Return the (X, Y) coordinate for the center point of the cell that contains the specified text.  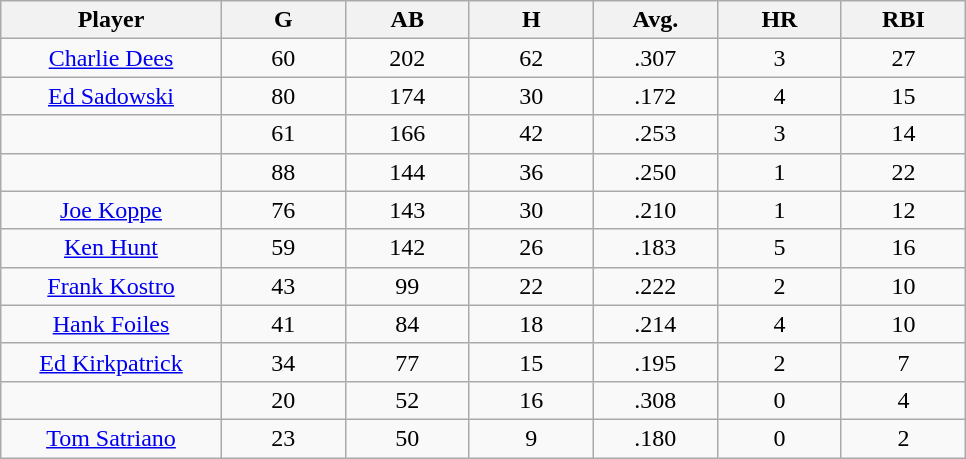
.172 (655, 96)
.308 (655, 400)
Frank Kostro (111, 286)
27 (903, 58)
59 (283, 248)
23 (283, 438)
.210 (655, 210)
Ed Sadowski (111, 96)
144 (407, 172)
Ed Kirkpatrick (111, 362)
AB (407, 20)
Player (111, 20)
43 (283, 286)
77 (407, 362)
Hank Foiles (111, 324)
34 (283, 362)
.183 (655, 248)
.307 (655, 58)
142 (407, 248)
H (531, 20)
88 (283, 172)
.250 (655, 172)
RBI (903, 20)
.195 (655, 362)
.253 (655, 134)
202 (407, 58)
.180 (655, 438)
9 (531, 438)
.214 (655, 324)
52 (407, 400)
.222 (655, 286)
7 (903, 362)
60 (283, 58)
143 (407, 210)
166 (407, 134)
84 (407, 324)
HR (779, 20)
20 (283, 400)
12 (903, 210)
Joe Koppe (111, 210)
174 (407, 96)
Avg. (655, 20)
Tom Satriano (111, 438)
41 (283, 324)
61 (283, 134)
5 (779, 248)
62 (531, 58)
36 (531, 172)
76 (283, 210)
26 (531, 248)
80 (283, 96)
Ken Hunt (111, 248)
14 (903, 134)
99 (407, 286)
18 (531, 324)
50 (407, 438)
G (283, 20)
Charlie Dees (111, 58)
42 (531, 134)
